Scan for the cell matching the given text and deliver its [X, Y] coordinate at center. 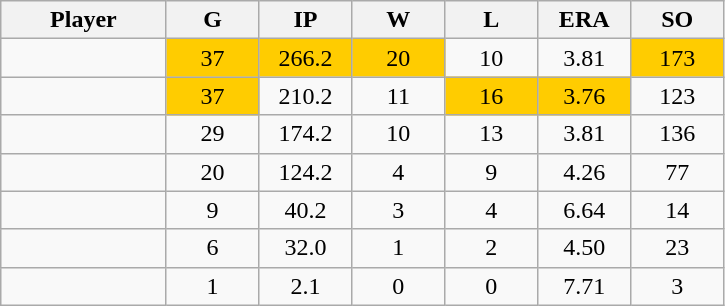
2 [492, 248]
W [398, 20]
11 [398, 96]
124.2 [306, 172]
77 [678, 172]
6 [212, 248]
32.0 [306, 248]
4.50 [584, 248]
3.76 [584, 96]
266.2 [306, 58]
210.2 [306, 96]
40.2 [306, 210]
173 [678, 58]
16 [492, 96]
2.1 [306, 286]
6.64 [584, 210]
23 [678, 248]
123 [678, 96]
Player [84, 20]
136 [678, 134]
13 [492, 134]
29 [212, 134]
SO [678, 20]
174.2 [306, 134]
7.71 [584, 286]
14 [678, 210]
G [212, 20]
IP [306, 20]
L [492, 20]
ERA [584, 20]
4.26 [584, 172]
